For the text-containing cell, return its midpoint in [X, Y] coordinate format. 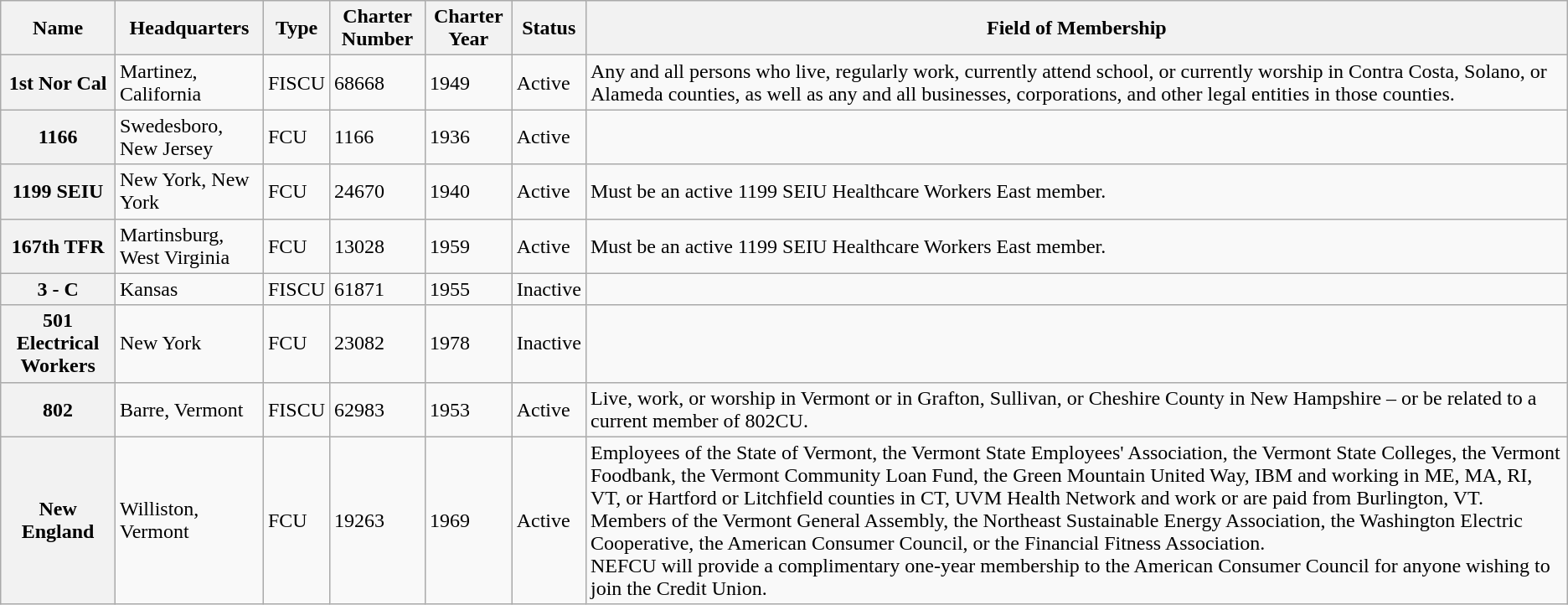
New England [59, 520]
23082 [378, 344]
802 [59, 409]
Charter Number [378, 28]
1st Nor Cal [59, 82]
1959 [468, 246]
19263 [378, 520]
Headquarters [189, 28]
3 - C [59, 289]
New York [189, 344]
167th TFR [59, 246]
Kansas [189, 289]
68668 [378, 82]
1199 SEIU [59, 191]
Barre, Vermont [189, 409]
Live, work, or worship in Vermont or in Grafton, Sullivan, or Cheshire County in New Hampshire – or be related to a current member of 802CU. [1076, 409]
501 Electrical Workers [59, 344]
New York, New York [189, 191]
Charter Year [468, 28]
1940 [468, 191]
1953 [468, 409]
Name [59, 28]
Type [297, 28]
1969 [468, 520]
62983 [378, 409]
24670 [378, 191]
Martinez, California [189, 82]
Field of Membership [1076, 28]
Status [549, 28]
Swedesboro, New Jersey [189, 137]
1978 [468, 344]
Williston, Vermont [189, 520]
13028 [378, 246]
Martinsburg, West Virginia [189, 246]
61871 [378, 289]
1955 [468, 289]
1949 [468, 82]
1936 [468, 137]
